From the cell containing the given text, extract its center point as (x, y) coordinate. 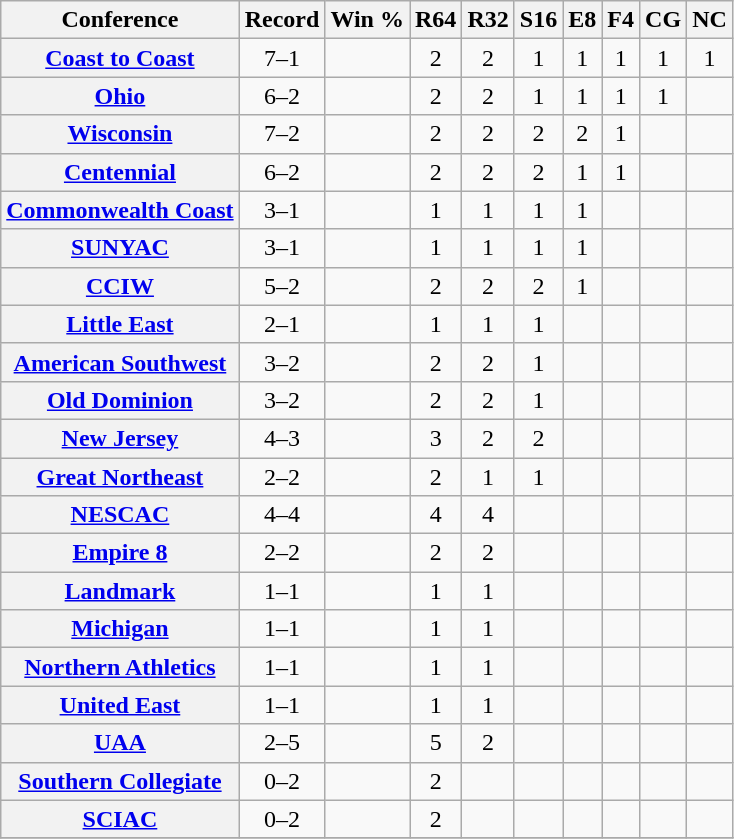
Ohio (120, 96)
2–5 (282, 743)
3 (436, 438)
Win % (368, 20)
R32 (488, 20)
Coast to Coast (120, 58)
7–1 (282, 58)
Record (282, 20)
Landmark (120, 591)
United East (120, 705)
Old Dominion (120, 400)
UAA (120, 743)
New Jersey (120, 438)
CCIW (120, 286)
NC (710, 20)
R64 (436, 20)
E8 (582, 20)
Northern Athletics (120, 667)
American Southwest (120, 362)
5–2 (282, 286)
SCIAC (120, 819)
Southern Collegiate (120, 781)
Commonwealth Coast (120, 210)
4–3 (282, 438)
Great Northeast (120, 477)
Michigan (120, 629)
Centennial (120, 172)
NESCAC (120, 515)
Little East (120, 324)
Wisconsin (120, 134)
CG (664, 20)
5 (436, 743)
Conference (120, 20)
4–4 (282, 515)
2–1 (282, 324)
S16 (538, 20)
7–2 (282, 134)
SUNYAC (120, 248)
Empire 8 (120, 553)
F4 (621, 20)
